Scan for the cell matching the given text and deliver its [X, Y] coordinate at center. 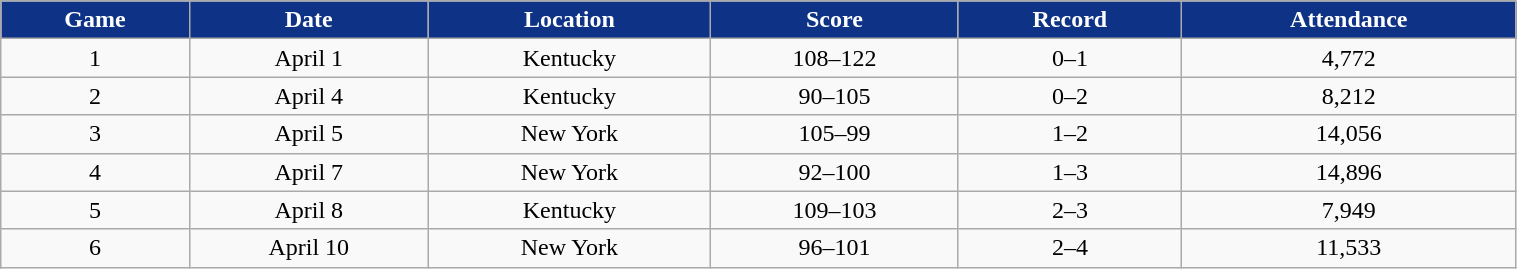
Attendance [1349, 20]
6 [96, 248]
96–101 [835, 248]
105–99 [835, 134]
2 [96, 96]
April 10 [308, 248]
11,533 [1349, 248]
April 1 [308, 58]
Date [308, 20]
4,772 [1349, 58]
3 [96, 134]
Game [96, 20]
4 [96, 172]
April 5 [308, 134]
1 [96, 58]
5 [96, 210]
April 4 [308, 96]
2–4 [1070, 248]
108–122 [835, 58]
Record [1070, 20]
Location [569, 20]
April 7 [308, 172]
April 8 [308, 210]
92–100 [835, 172]
0–1 [1070, 58]
14,896 [1349, 172]
8,212 [1349, 96]
1–2 [1070, 134]
7,949 [1349, 210]
2–3 [1070, 210]
90–105 [835, 96]
Score [835, 20]
1–3 [1070, 172]
0–2 [1070, 96]
109–103 [835, 210]
14,056 [1349, 134]
